Identify which cell holds the provided text, then report its (X, Y) central coordinate. 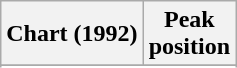
Peakposition (189, 34)
Chart (1992) (72, 34)
